Determine the (X, Y) coordinate at the center of the cell enclosing the given text.  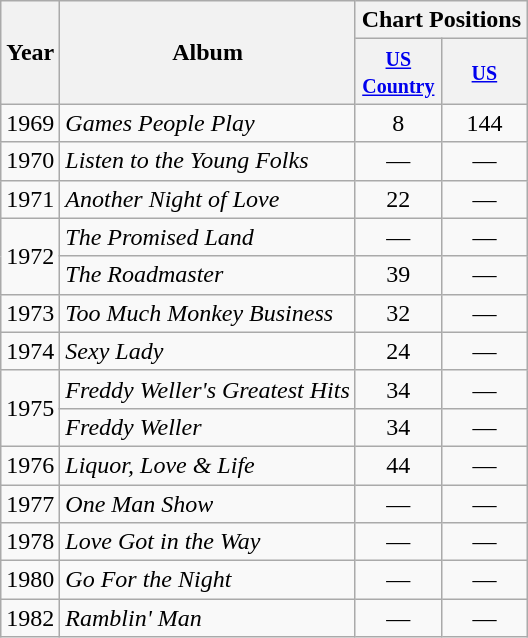
Love Got in the Way (208, 542)
Chart Positions (441, 20)
Ramblin' Man (208, 618)
Go For the Night (208, 580)
1978 (30, 542)
39 (398, 275)
The Promised Land (208, 237)
144 (484, 123)
1976 (30, 465)
44 (398, 465)
Year (30, 52)
1974 (30, 351)
1973 (30, 313)
Too Much Monkey Business (208, 313)
Album (208, 52)
One Man Show (208, 503)
32 (398, 313)
Listen to the Young Folks (208, 161)
1975 (30, 408)
24 (398, 351)
1982 (30, 618)
1969 (30, 123)
1980 (30, 580)
1977 (30, 503)
Games People Play (208, 123)
8 (398, 123)
1971 (30, 199)
Freddy Weller's Greatest Hits (208, 389)
The Roadmaster (208, 275)
Liquor, Love & Life (208, 465)
Another Night of Love (208, 199)
1972 (30, 256)
US (484, 72)
22 (398, 199)
1970 (30, 161)
Sexy Lady (208, 351)
US Country (398, 72)
Freddy Weller (208, 427)
